Return [X, Y] of the center of cell containing provided text 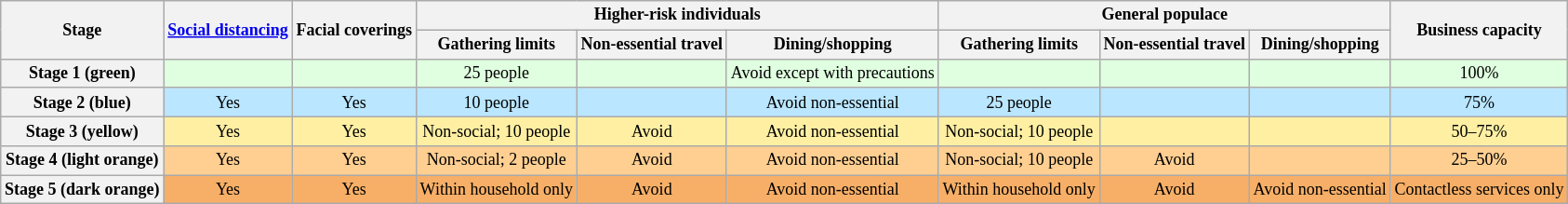
Facial coverings [353, 30]
100% [1479, 73]
50–75% [1479, 130]
Higher-risk individuals [677, 15]
75% [1479, 102]
Business capacity [1479, 30]
Stage 3 (yellow) [82, 130]
Stage [82, 30]
Non-social; 2 people [497, 160]
25–50% [1479, 160]
Avoid except with precautions [832, 73]
Stage 4 (light orange) [82, 160]
Contactless services only [1479, 190]
General populace [1164, 15]
Stage 2 (blue) [82, 102]
Social distancing [228, 30]
Stage 1 (green) [82, 73]
10 people [497, 102]
Stage 5 (dark orange) [82, 190]
